Provide the (x, y) coordinate of the cell's center where the given text is located.  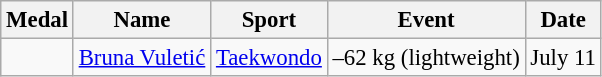
July 11 (563, 58)
Event (426, 20)
Medal (38, 20)
Taekwondo (270, 58)
Name (142, 20)
Date (563, 20)
–62 kg (lightweight) (426, 58)
Sport (270, 20)
Bruna Vuletić (142, 58)
